Provide the (x, y) coordinate of the cell's center where the given text is located.  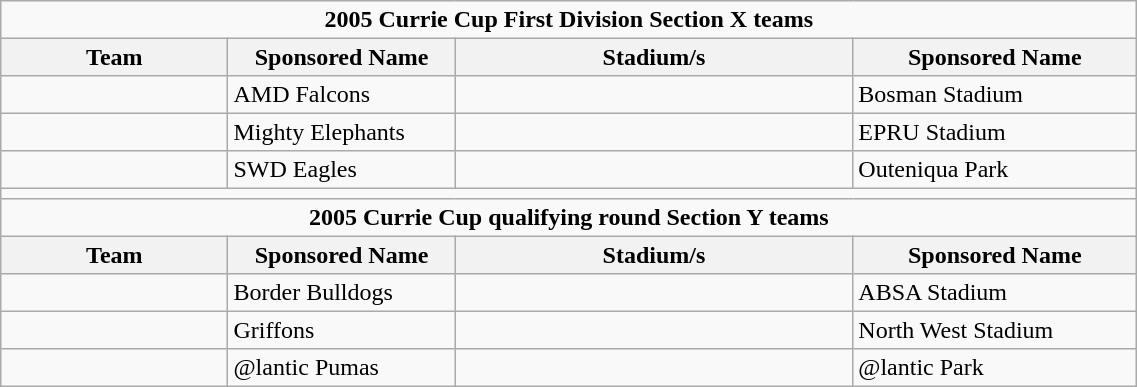
Mighty Elephants (342, 132)
AMD Falcons (342, 94)
@lantic Pumas (342, 368)
2005 Currie Cup qualifying round Section Y teams (569, 218)
ABSA Stadium (995, 292)
Outeniqua Park (995, 170)
Bosman Stadium (995, 94)
North West Stadium (995, 330)
EPRU Stadium (995, 132)
Griffons (342, 330)
Border Bulldogs (342, 292)
SWD Eagles (342, 170)
2005 Currie Cup First Division Section X teams (569, 20)
@lantic Park (995, 368)
